Search for the cell housing the specified text and yield its (x, y) center coordinate. 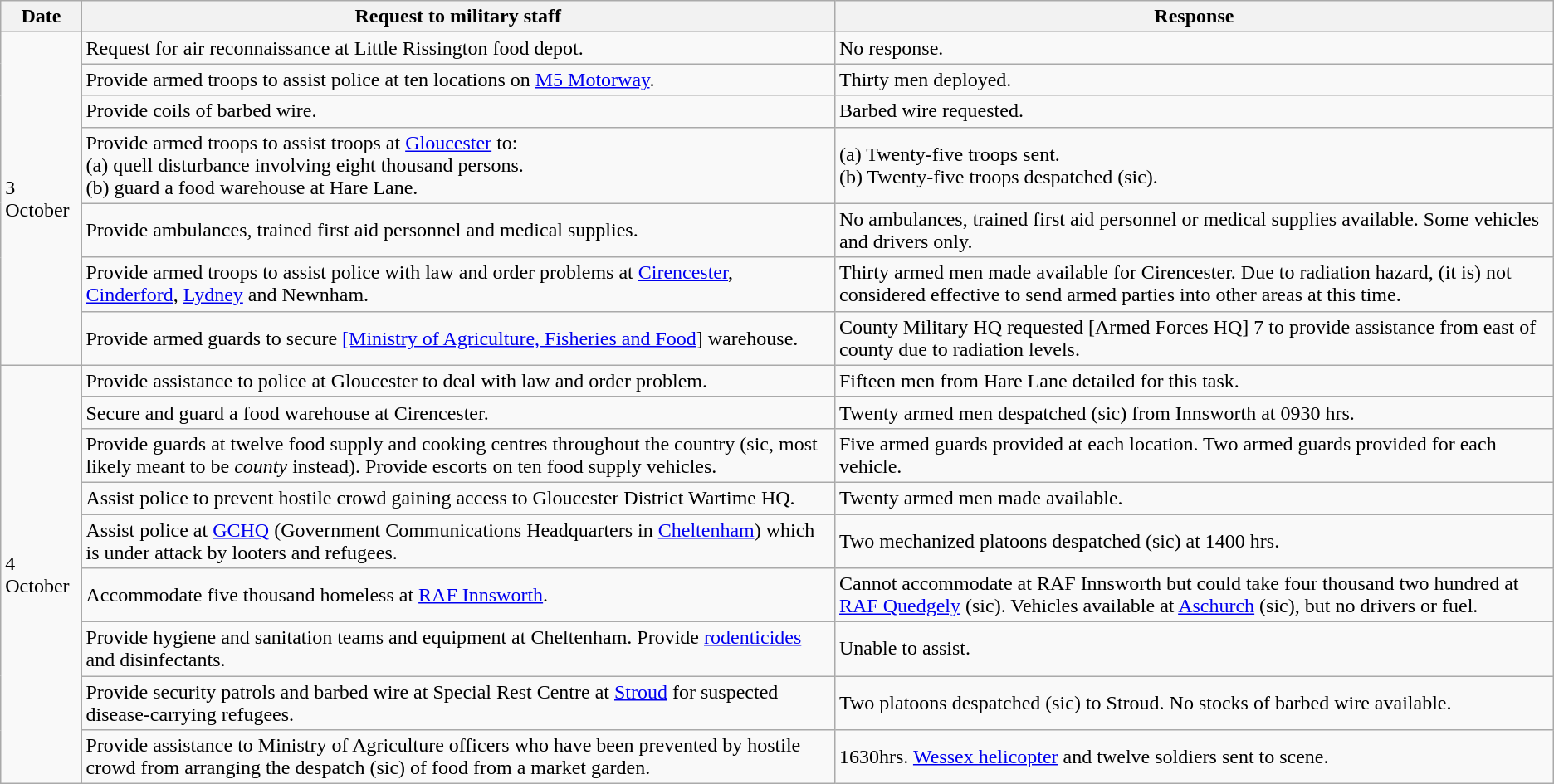
Accommodate five thousand homeless at RAF Innsworth. (458, 596)
Provide security patrols and barbed wire at Special Rest Centre at Stroud for suspected disease-carrying refugees. (458, 704)
Provide hygiene and sanitation teams and equipment at Cheltenham. Provide rodenticides and disinfectants. (458, 649)
Provide ambulances, trained first aid personnel and medical supplies. (458, 231)
No ambulances, trained first aid personnel or medical supplies available. Some vehicles and drivers only. (1194, 231)
(a) Twenty-five troops sent.(b) Twenty-five troops despatched (sic). (1194, 165)
4 October (42, 574)
Two mechanized platoons despatched (sic) at 1400 hrs. (1194, 541)
Response (1194, 17)
Barbed wire requested. (1194, 111)
Assist police at GCHQ (Government Communications Headquarters in Cheltenham) which is under attack by looters and refugees. (458, 541)
Request to military staff (458, 17)
Provide assistance to police at Gloucester to deal with law and order problem. (458, 381)
Assist police to prevent hostile crowd gaining access to Gloucester District Wartime HQ. (458, 498)
Unable to assist. (1194, 649)
3 October (42, 199)
Thirty men deployed. (1194, 80)
Secure and guard a food warehouse at Cirencester. (458, 412)
Provide armed guards to secure [Ministry of Agriculture, Fisheries and Food] warehouse. (458, 338)
Date (42, 17)
Provide coils of barbed wire. (458, 111)
County Military HQ requested [Armed Forces HQ] 7 to provide assistance from east of county due to radiation levels. (1194, 338)
Provide armed troops to assist police with law and order problems at Cirencester, Cinderford, Lydney and Newnham. (458, 284)
1630hrs. Wessex helicopter and twelve soldiers sent to scene. (1194, 757)
Five armed guards provided at each location. Two armed guards provided for each vehicle. (1194, 455)
Provide armed troops to assist police at ten locations on M5 Motorway. (458, 80)
Twenty armed men despatched (sic) from Innsworth at 0930 hrs. (1194, 412)
Request for air reconnaissance at Little Rissington food depot. (458, 48)
Fifteen men from Hare Lane detailed for this task. (1194, 381)
Two platoons despatched (sic) to Stroud. No stocks of barbed wire available. (1194, 704)
Twenty armed men made available. (1194, 498)
No response. (1194, 48)
